Provide the [X, Y] coordinate of the cell's center where the given text is located.  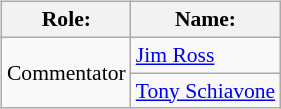
Name: [206, 20]
Commentator [66, 72]
Tony Schiavone [206, 91]
Role: [66, 20]
Jim Ross [206, 55]
